From the cell containing the given text, extract its center point as (x, y) coordinate. 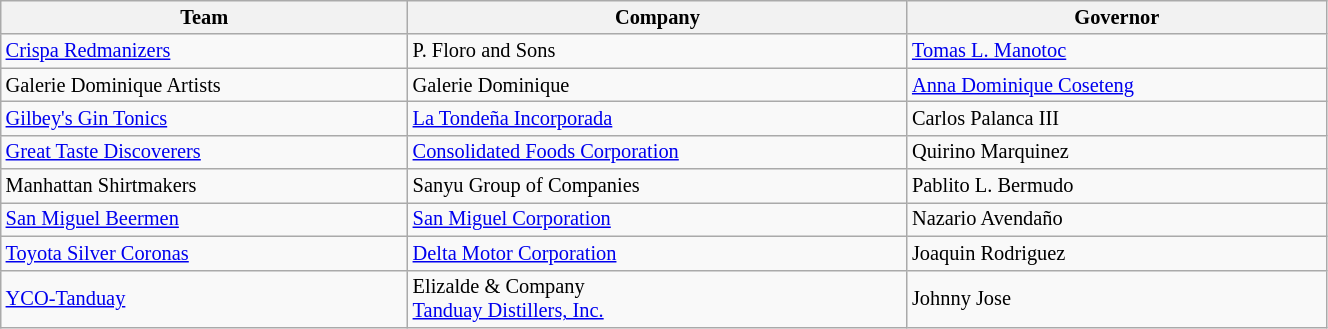
Company (658, 17)
Manhattan Shirtmakers (204, 186)
Quirino Marquinez (1116, 152)
Governor (1116, 17)
Crispa Redmanizers (204, 51)
Consolidated Foods Corporation (658, 152)
Great Taste Discoverers (204, 152)
Gilbey's Gin Tonics (204, 118)
Anna Dominique Coseteng (1116, 85)
Toyota Silver Coronas (204, 253)
Delta Motor Corporation (658, 253)
Joaquin Rodriguez (1116, 253)
La Tondeña Incorporada (658, 118)
Tomas L. Manotoc (1116, 51)
San Miguel Corporation (658, 219)
Sanyu Group of Companies (658, 186)
Elizalde & Company Tanduay Distillers, Inc. (658, 299)
Team (204, 17)
Pablito L. Bermudo (1116, 186)
Carlos Palanca III (1116, 118)
Johnny Jose (1116, 299)
P. Floro and Sons (658, 51)
Galerie Dominique Artists (204, 85)
Galerie Dominique (658, 85)
Nazario Avendaño (1116, 219)
San Miguel Beermen (204, 219)
YCO-Tanduay (204, 299)
